Capture the cell that displays the provided text and extract its (x, y) central coordinate. 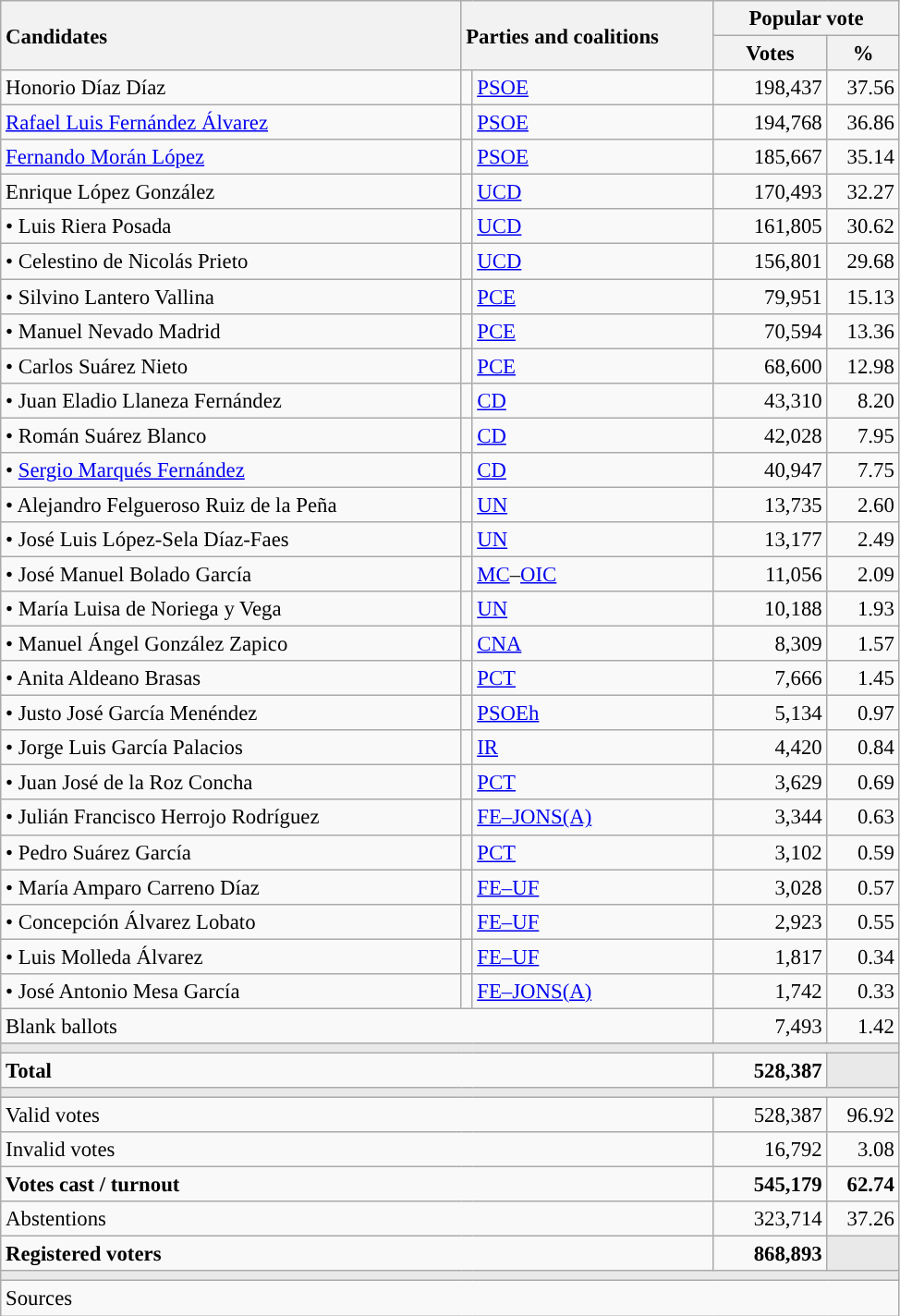
Registered voters (357, 1254)
Votes (771, 54)
30.62 (863, 226)
Votes cast / turnout (357, 1185)
• José Manuel Bolado García (231, 574)
8,309 (771, 644)
0.57 (863, 887)
• José Luis López-Sela Díaz-Faes (231, 540)
156,801 (771, 262)
3,344 (771, 818)
40,947 (771, 470)
• Justo José García Menéndez (231, 713)
• Anita Aldeano Brasas (231, 678)
1,742 (771, 992)
62.74 (863, 1185)
Invalid votes (357, 1150)
• María Luisa de Noriega y Vega (231, 609)
• Juan Eladio Llaneza Fernández (231, 400)
7.75 (863, 470)
2,923 (771, 921)
Popular vote (806, 18)
• María Amparo Carreno Díaz (231, 887)
10,188 (771, 609)
• Manuel Nevado Madrid (231, 331)
868,893 (771, 1254)
15.13 (863, 297)
• José Antonio Mesa García (231, 992)
2.49 (863, 540)
11,056 (771, 574)
Blank ballots (357, 1026)
42,028 (771, 435)
0.33 (863, 992)
170,493 (771, 192)
% (863, 54)
Sources (450, 1298)
3,629 (771, 783)
0.69 (863, 783)
• Sergio Marqués Fernández (231, 470)
0.84 (863, 748)
• Luis Molleda Álvarez (231, 957)
1.93 (863, 609)
PSOEh (593, 713)
5,134 (771, 713)
161,805 (771, 226)
0.59 (863, 852)
0.63 (863, 818)
13.36 (863, 331)
32.27 (863, 192)
Honorio Díaz Díaz (231, 88)
• Román Suárez Blanco (231, 435)
13,177 (771, 540)
• Julián Francisco Herrojo Rodríguez (231, 818)
194,768 (771, 123)
37.26 (863, 1219)
Parties and coalitions (588, 35)
0.34 (863, 957)
3,028 (771, 887)
29.68 (863, 262)
MC–OIC (593, 574)
8.20 (863, 400)
Valid votes (357, 1115)
7,666 (771, 678)
• Celestino de Nicolás Prieto (231, 262)
• Juan José de la Roz Concha (231, 783)
• Jorge Luis García Palacios (231, 748)
7.95 (863, 435)
43,310 (771, 400)
79,951 (771, 297)
323,714 (771, 1219)
36.86 (863, 123)
12.98 (863, 366)
• Carlos Suárez Nieto (231, 366)
37.56 (863, 88)
185,667 (771, 157)
• Luis Riera Posada (231, 226)
3,102 (771, 852)
13,735 (771, 505)
• Pedro Suárez García (231, 852)
Abstentions (357, 1219)
0.55 (863, 921)
35.14 (863, 157)
2.09 (863, 574)
1.42 (863, 1026)
1.57 (863, 644)
• Alejandro Felgueroso Ruiz de la Peña (231, 505)
16,792 (771, 1150)
1.45 (863, 678)
Rafael Luis Fernández Álvarez (231, 123)
198,437 (771, 88)
96.92 (863, 1115)
• Silvino Lantero Vallina (231, 297)
• Manuel Ángel González Zapico (231, 644)
IR (593, 748)
70,594 (771, 331)
Total (357, 1070)
CNA (593, 644)
Enrique López González (231, 192)
4,420 (771, 748)
Fernando Morán López (231, 157)
1,817 (771, 957)
• Concepción Álvarez Lobato (231, 921)
7,493 (771, 1026)
Candidates (231, 35)
68,600 (771, 366)
0.97 (863, 713)
2.60 (863, 505)
545,179 (771, 1185)
3.08 (863, 1150)
